From the cell containing the given text, extract its center point as (x, y) coordinate. 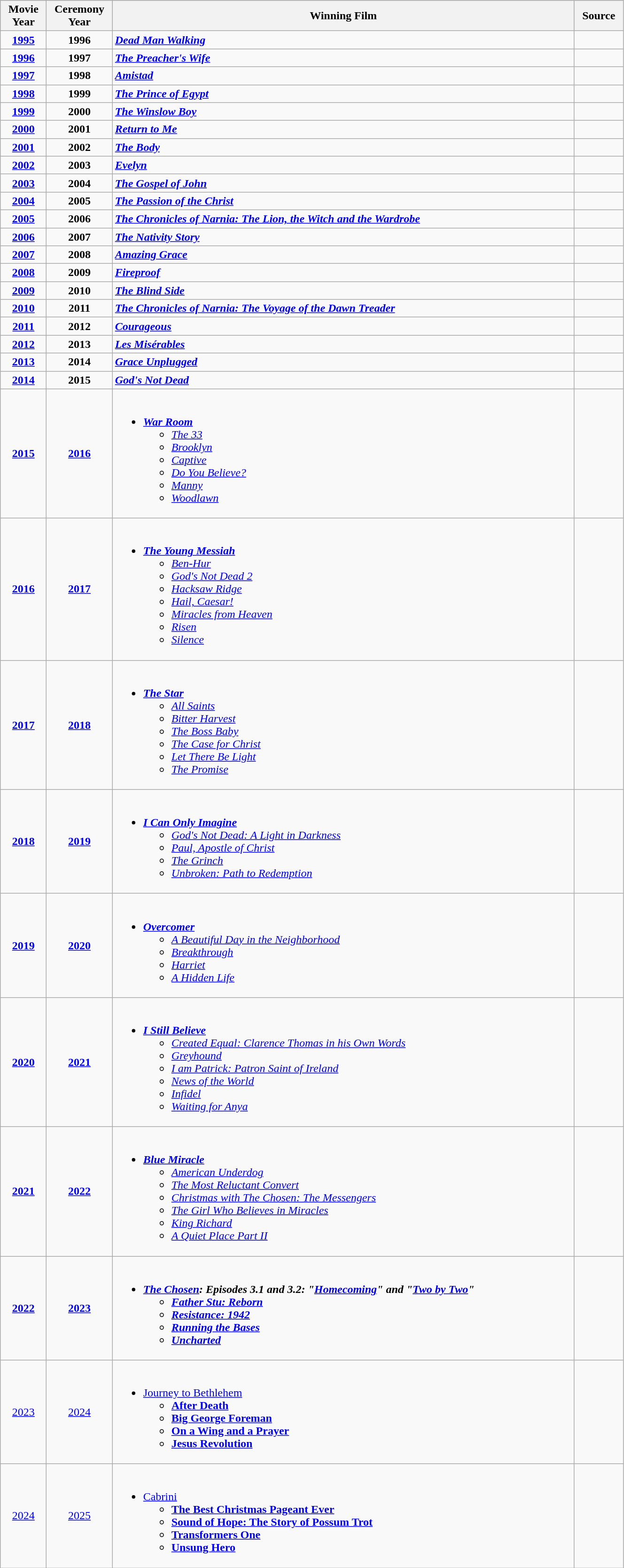
Return to Me (343, 129)
The Young MessiahBen-HurGod's Not Dead 2Hacksaw RidgeHail, Caesar!Miracles from HeavenRisenSilence (343, 589)
The Chronicles of Narnia: The Voyage of the Dawn Treader (343, 308)
2025 (79, 1516)
War RoomThe 33BrooklynCaptiveDo You Believe?MannyWoodlawn (343, 453)
The Nativity Story (343, 236)
The Prince of Egypt (343, 94)
Movie Year (23, 16)
I Still BelieveCreated Equal: Clarence Thomas in his Own WordsGreyhoundI am Patrick: Patron Saint of IrelandNews of the WorldInfidelWaiting for Anya (343, 1062)
Journey to BethlehemAfter DeathBig George ForemanOn a Wing and a PrayerJesus Revolution (343, 1412)
The Winslow Boy (343, 111)
1995 (23, 40)
The Preacher's Wife (343, 58)
The Gospel of John (343, 183)
Winning Film (343, 16)
I Can Only ImagineGod's Not Dead: A Light in DarknessPaul, Apostle of ChristThe GrinchUnbroken: Path to Redemption (343, 842)
Les Misérables (343, 344)
The Chronicles of Narnia: The Lion, the Witch and the Wardrobe (343, 219)
Amazing Grace (343, 255)
Dead Man Walking (343, 40)
Evelyn (343, 165)
God's Not Dead (343, 380)
Amistad (343, 76)
CabriniThe Best Christmas Pageant EverSound of Hope: The Story of Possum TrotTransformers OneUnsung Hero (343, 1516)
OvercomerA Beautiful Day in the NeighborhoodBreakthroughHarrietA Hidden Life (343, 945)
The Chosen: Episodes 3.1 and 3.2: "Homecoming" and "Two by Two"Father Stu: RebornResistance: 1942Running the BasesUncharted (343, 1308)
Grace Unplugged (343, 362)
Ceremony Year (79, 16)
Source (599, 16)
The Body (343, 147)
Fireproof (343, 273)
The Blind Side (343, 291)
The StarAll SaintsBitter HarvestThe Boss BabyThe Case for ChristLet There Be LightThe Promise (343, 725)
Courageous (343, 326)
The Passion of the Christ (343, 201)
